For the text-containing cell, return its midpoint in [x, y] coordinate format. 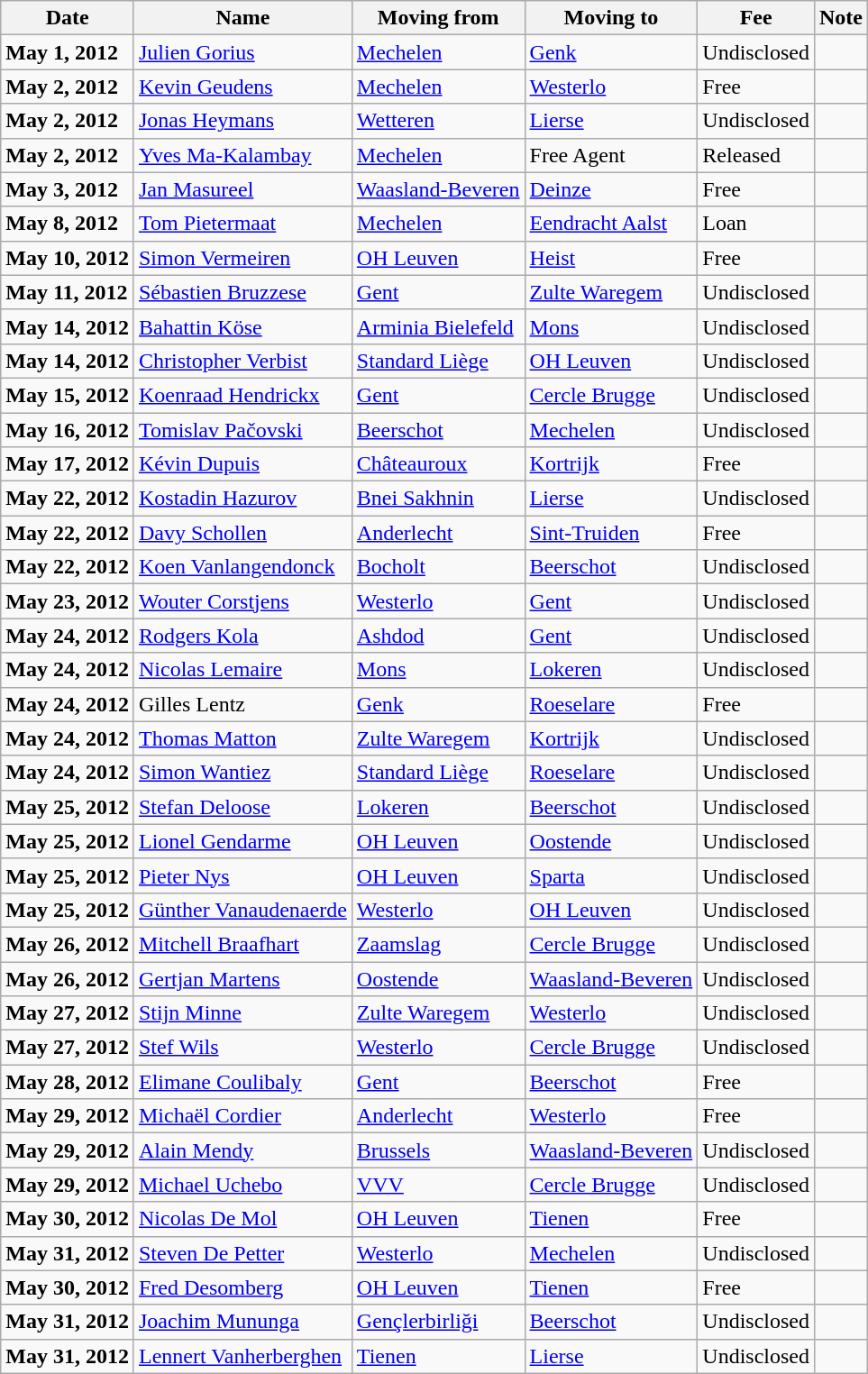
May 15, 2012 [68, 395]
Brussels [438, 1150]
Stef Wils [242, 1048]
Sint-Truiden [611, 533]
Note [840, 18]
Jonas Heymans [242, 121]
Gertjan Martens [242, 978]
Loan [756, 224]
Lennert Vanherberghen [242, 1356]
Fred Desomberg [242, 1287]
Zaamslag [438, 944]
Pieter Nys [242, 875]
Nicolas De Mol [242, 1219]
Michael Uchebo [242, 1185]
Michaël Cordier [242, 1116]
May 8, 2012 [68, 224]
Davy Schollen [242, 533]
Heist [611, 258]
Alain Mendy [242, 1150]
Jan Masureel [242, 189]
Thomas Matton [242, 738]
Tomislav Pačovski [242, 430]
May 1, 2012 [68, 52]
Nicolas Lemaire [242, 670]
Released [756, 155]
Free Agent [611, 155]
Sparta [611, 875]
VVV [438, 1185]
Lionel Gendarme [242, 841]
May 17, 2012 [68, 464]
Moving to [611, 18]
Sébastien Bruzzese [242, 292]
Simon Wantiez [242, 773]
Kévin Dupuis [242, 464]
Christopher Verbist [242, 361]
May 11, 2012 [68, 292]
Koen Vanlangendonck [242, 567]
Julien Gorius [242, 52]
Rodgers Kola [242, 636]
Tom Pietermaat [242, 224]
Wouter Corstjens [242, 601]
May 28, 2012 [68, 1082]
Kevin Geudens [242, 87]
Günther Vanaudenaerde [242, 910]
Date [68, 18]
Simon Vermeiren [242, 258]
Moving from [438, 18]
May 3, 2012 [68, 189]
Yves Ma-Kalambay [242, 155]
Steven De Petter [242, 1253]
Koenraad Hendrickx [242, 395]
Mitchell Braafhart [242, 944]
Eendracht Aalst [611, 224]
Gilles Lentz [242, 704]
Elimane Coulibaly [242, 1082]
Bocholt [438, 567]
Name [242, 18]
Fee [756, 18]
Châteauroux [438, 464]
Arminia Bielefeld [438, 326]
Gençlerbirliği [438, 1322]
May 10, 2012 [68, 258]
Bahattin Köse [242, 326]
May 16, 2012 [68, 430]
Joachim Mununga [242, 1322]
Bnei Sakhnin [438, 499]
May 23, 2012 [68, 601]
Ashdod [438, 636]
Wetteren [438, 121]
Deinze [611, 189]
Stefan Deloose [242, 807]
Kostadin Hazurov [242, 499]
Stijn Minne [242, 1013]
